Provide the (X, Y) coordinate of the cell's center where the given text is located.  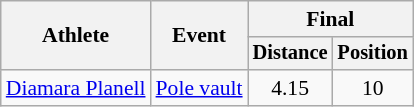
10 (373, 88)
4.15 (290, 88)
Position (373, 54)
Event (200, 36)
Athlete (76, 36)
Final (330, 19)
Pole vault (200, 88)
Distance (290, 54)
Diamara Planell (76, 88)
